Output the (x, y) coordinate of the center of the cell containing the given text.  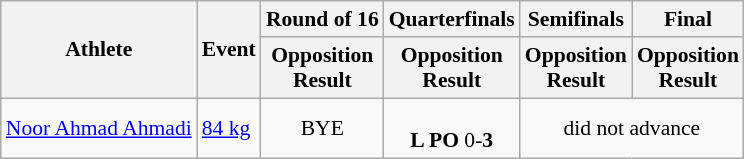
Semifinals (576, 19)
Round of 16 (322, 19)
Noor Ahmad Ahmadi (99, 128)
Final (688, 19)
Event (229, 50)
BYE (322, 128)
Quarterfinals (452, 19)
84 kg (229, 128)
L PO 0-3 (452, 128)
Athlete (99, 50)
did not advance (632, 128)
